For the text-containing cell, return its midpoint in [x, y] coordinate format. 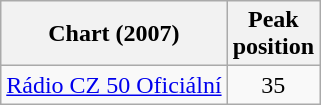
35 [273, 85]
Chart (2007) [114, 34]
Rádio CZ 50 Oficiální [114, 85]
Peakposition [273, 34]
